For the text-containing cell, return its midpoint in (X, Y) coordinate format. 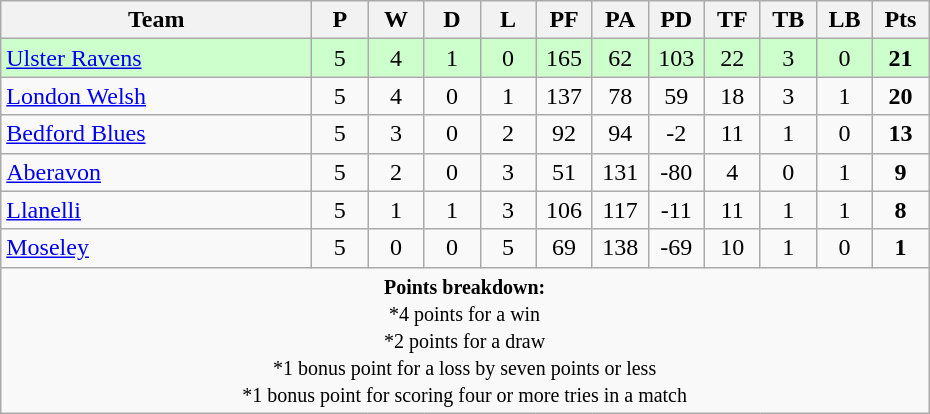
P (340, 20)
103 (676, 58)
21 (900, 58)
Pts (900, 20)
18 (732, 96)
W (396, 20)
-2 (676, 134)
PF (564, 20)
9 (900, 172)
106 (564, 210)
TB (788, 20)
10 (732, 248)
22 (732, 58)
20 (900, 96)
13 (900, 134)
78 (620, 96)
94 (620, 134)
8 (900, 210)
-69 (676, 248)
Aberavon (156, 172)
PD (676, 20)
117 (620, 210)
69 (564, 248)
138 (620, 248)
-80 (676, 172)
LB (844, 20)
62 (620, 58)
165 (564, 58)
92 (564, 134)
131 (620, 172)
59 (676, 96)
London Welsh (156, 96)
Ulster Ravens (156, 58)
137 (564, 96)
51 (564, 172)
Bedford Blues (156, 134)
TF (732, 20)
Llanelli (156, 210)
D (452, 20)
PA (620, 20)
-11 (676, 210)
Moseley (156, 248)
Team (156, 20)
L (508, 20)
